For the text-containing cell, return its midpoint in (x, y) coordinate format. 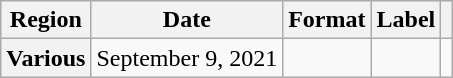
Date (187, 20)
Label (406, 20)
Region (46, 20)
Format (327, 20)
Various (46, 58)
September 9, 2021 (187, 58)
